Pinpoint the cell where the given text exists, returning its [X, Y] midpoint coordinate. 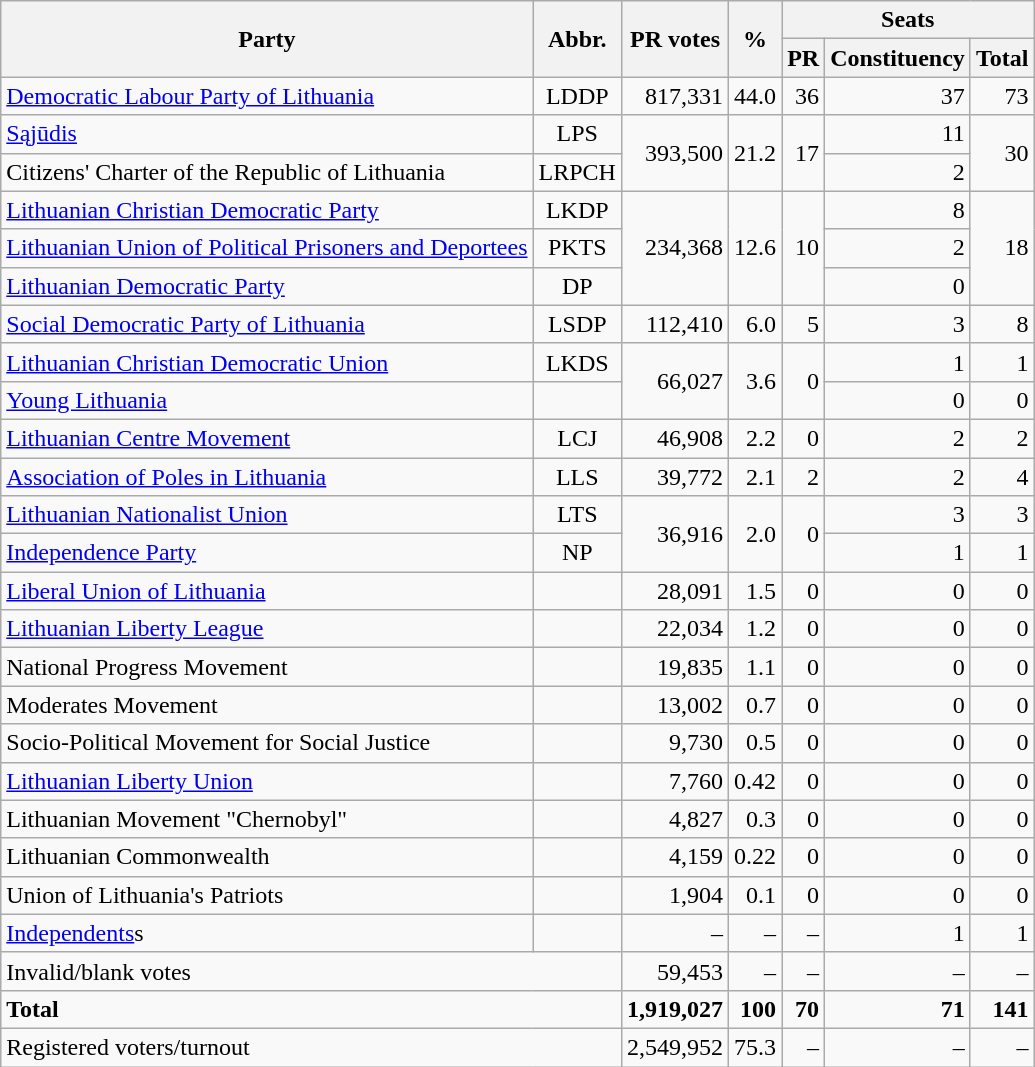
Lithuanian Democratic Party [267, 286]
Union of Lithuania's Patriots [267, 895]
Registered voters/turnout [312, 1047]
LKDS [577, 362]
Citizens' Charter of the Republic of Lithuania [267, 172]
1.5 [756, 591]
PR votes [674, 39]
1.2 [756, 629]
LKDP [577, 210]
Lithuanian Commonwealth [267, 857]
NP [577, 553]
1,919,027 [674, 1009]
112,410 [674, 324]
Association of Poles in Lithuania [267, 477]
0.22 [756, 857]
11 [898, 134]
0.5 [756, 743]
4,159 [674, 857]
Sąjūdis [267, 134]
PR [804, 58]
Lithuanian Christian Democratic Union [267, 362]
21.2 [756, 153]
LTS [577, 515]
0.7 [756, 705]
LSDP [577, 324]
Liberal Union of Lithuania [267, 591]
Lithuanian Movement "Chernobyl" [267, 819]
12.6 [756, 248]
2.1 [756, 477]
28,091 [674, 591]
2.0 [756, 534]
37 [898, 96]
National Progress Movement [267, 667]
0.42 [756, 781]
39,772 [674, 477]
4 [1002, 477]
Party [267, 39]
10 [804, 248]
Lithuanian Nationalist Union [267, 515]
17 [804, 153]
44.0 [756, 96]
LRPCH [577, 172]
Lithuanian Liberty Union [267, 781]
18 [1002, 248]
0.1 [756, 895]
Lithuanian Union of Political Prisoners and Deportees [267, 248]
LPS [577, 134]
Democratic Labour Party of Lithuania [267, 96]
9,730 [674, 743]
1.1 [756, 667]
1,904 [674, 895]
70 [804, 1009]
Social Democratic Party of Lithuania [267, 324]
30 [1002, 153]
36 [804, 96]
46,908 [674, 438]
59,453 [674, 971]
19,835 [674, 667]
PKTS [577, 248]
234,368 [674, 248]
% [756, 39]
66,027 [674, 381]
13,002 [674, 705]
2,549,952 [674, 1047]
22,034 [674, 629]
393,500 [674, 153]
0.3 [756, 819]
6.0 [756, 324]
DP [577, 286]
Seats [908, 20]
4,827 [674, 819]
LLS [577, 477]
817,331 [674, 96]
Independence Party [267, 553]
5 [804, 324]
Lithuanian Centre Movement [267, 438]
36,916 [674, 534]
Young Lithuania [267, 400]
Lithuanian Liberty League [267, 629]
Independentss [267, 933]
71 [898, 1009]
Abbr. [577, 39]
73 [1002, 96]
LDDP [577, 96]
7,760 [674, 781]
LCJ [577, 438]
Constituency [898, 58]
100 [756, 1009]
2.2 [756, 438]
Invalid/blank votes [312, 971]
75.3 [756, 1047]
Socio-Political Movement for Social Justice [267, 743]
Lithuanian Christian Democratic Party [267, 210]
Moderates Movement [267, 705]
141 [1002, 1009]
3.6 [756, 381]
